Search for the cell housing the specified text and yield its (x, y) center coordinate. 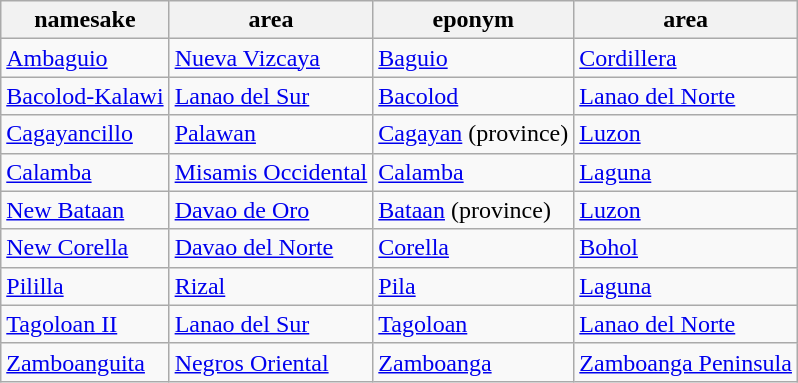
Bataan (province) (474, 210)
Cordillera (686, 58)
Negros Oriental (271, 362)
Bacolod (474, 96)
Misamis Occidental (271, 172)
Zamboanga Peninsula (686, 362)
eponym (474, 20)
Corella (474, 248)
Tagoloan (474, 324)
New Bataan (85, 210)
namesake (85, 20)
Palawan (271, 134)
Bacolod-Kalawi (85, 96)
Zamboanga (474, 362)
New Corella (85, 248)
Cagayancillo (85, 134)
Davao de Oro (271, 210)
Cagayan (province) (474, 134)
Davao del Norte (271, 248)
Ambaguio (85, 58)
Zamboanguita (85, 362)
Nueva Vizcaya (271, 58)
Baguio (474, 58)
Pililla (85, 286)
Pila (474, 286)
Tagoloan II (85, 324)
Rizal (271, 286)
Bohol (686, 248)
